Scan for the cell matching the given text and deliver its [x, y] coordinate at center. 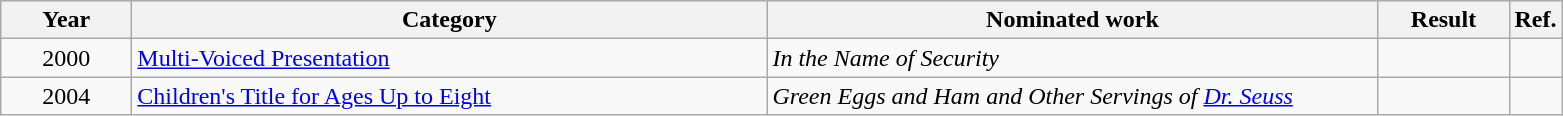
Green Eggs and Ham and Other Servings of Dr. Seuss [1072, 96]
2000 [66, 58]
2004 [66, 96]
Ref. [1536, 20]
Nominated work [1072, 20]
Children's Title for Ages Up to Eight [450, 96]
Multi-Voiced Presentation [450, 58]
Result [1444, 20]
In the Name of Security [1072, 58]
Category [450, 20]
Year [66, 20]
